Capture the cell that displays the provided text and extract its (x, y) central coordinate. 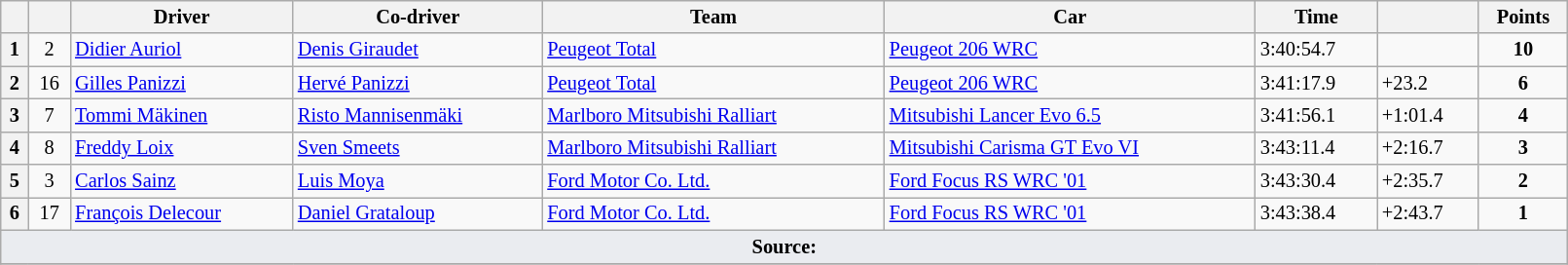
16 (49, 83)
Source: (784, 246)
Risto Mannisenmäki (418, 115)
Time (1316, 17)
Mitsubishi Lancer Evo 6.5 (1071, 115)
Co-driver (418, 17)
Points (1523, 17)
5 (15, 181)
+2:35.7 (1428, 181)
3:43:30.4 (1316, 181)
Tommi Mäkinen (181, 115)
Car (1071, 17)
Luis Moya (418, 181)
7 (49, 115)
3:40:54.7 (1316, 50)
+2:16.7 (1428, 148)
+23.2 (1428, 83)
Denis Giraudet (418, 50)
10 (1523, 50)
Gilles Panizzi (181, 83)
Driver (181, 17)
François Delecour (181, 213)
3:43:38.4 (1316, 213)
Sven Smeets (418, 148)
8 (49, 148)
3:43:11.4 (1316, 148)
17 (49, 213)
Hervé Panizzi (418, 83)
Freddy Loix (181, 148)
Mitsubishi Carisma GT Evo VI (1071, 148)
+1:01.4 (1428, 115)
Team (712, 17)
Carlos Sainz (181, 181)
3:41:56.1 (1316, 115)
Daniel Grataloup (418, 213)
3:41:17.9 (1316, 83)
Didier Auriol (181, 50)
+2:43.7 (1428, 213)
